Pinpoint the cell where the given text exists, returning its (x, y) midpoint coordinate. 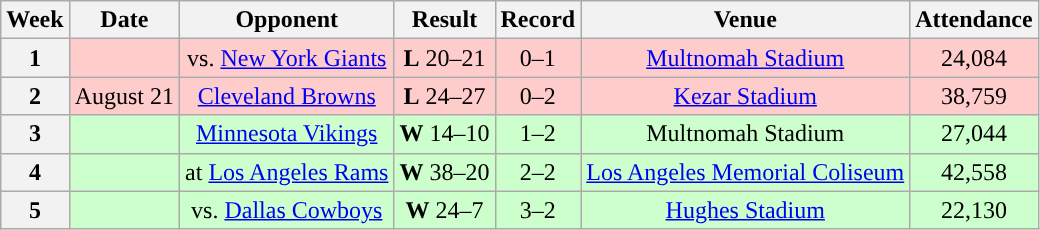
1–2 (538, 134)
Venue (746, 20)
Opponent (287, 20)
Hughes Stadium (746, 210)
Los Angeles Memorial Coliseum (746, 172)
2–2 (538, 172)
W 24–7 (444, 210)
W 38–20 (444, 172)
Date (124, 20)
Minnesota Vikings (287, 134)
5 (35, 210)
1 (35, 58)
38,759 (974, 96)
Record (538, 20)
Cleveland Browns (287, 96)
3–2 (538, 210)
Week (35, 20)
W 14–10 (444, 134)
24,084 (974, 58)
2 (35, 96)
27,044 (974, 134)
0–2 (538, 96)
0–1 (538, 58)
August 21 (124, 96)
42,558 (974, 172)
vs. New York Giants (287, 58)
Result (444, 20)
L 24–27 (444, 96)
vs. Dallas Cowboys (287, 210)
Attendance (974, 20)
at Los Angeles Rams (287, 172)
Kezar Stadium (746, 96)
3 (35, 134)
4 (35, 172)
L 20–21 (444, 58)
22,130 (974, 210)
